Extract the [x, y] coordinate from the center of the cell holding the provided text.  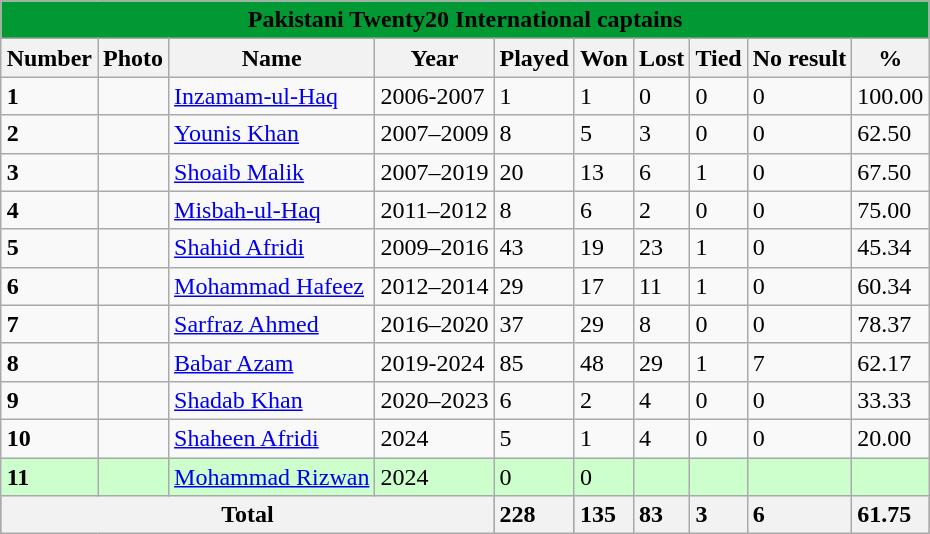
Pakistani Twenty20 International captains [465, 20]
2011–2012 [434, 210]
60.34 [890, 286]
83 [661, 515]
20 [534, 172]
100.00 [890, 96]
62.50 [890, 134]
228 [534, 515]
2007–2009 [434, 134]
2009–2016 [434, 248]
Sarfraz Ahmed [272, 324]
Name [272, 58]
Shaheen Afridi [272, 438]
2012–2014 [434, 286]
62.17 [890, 362]
67.50 [890, 172]
20.00 [890, 438]
48 [604, 362]
Number [49, 58]
2019-2024 [434, 362]
Lost [661, 58]
2020–2023 [434, 400]
23 [661, 248]
2007–2019 [434, 172]
Misbah-ul-Haq [272, 210]
45.34 [890, 248]
2006-2007 [434, 96]
Won [604, 58]
78.37 [890, 324]
Photo [134, 58]
61.75 [890, 515]
9 [49, 400]
2016–2020 [434, 324]
Shadab Khan [272, 400]
No result [800, 58]
Played [534, 58]
17 [604, 286]
Tied [718, 58]
13 [604, 172]
Total [248, 515]
% [890, 58]
Shoaib Malik [272, 172]
75.00 [890, 210]
37 [534, 324]
Inzamam-ul-Haq [272, 96]
10 [49, 438]
33.33 [890, 400]
135 [604, 515]
Year [434, 58]
Mohammad Rizwan [272, 477]
Mohammad Hafeez [272, 286]
19 [604, 248]
Shahid Afridi [272, 248]
Babar Azam [272, 362]
85 [534, 362]
Younis Khan [272, 134]
43 [534, 248]
